Locate the cell with the specified text and output its (X, Y) center coordinate. 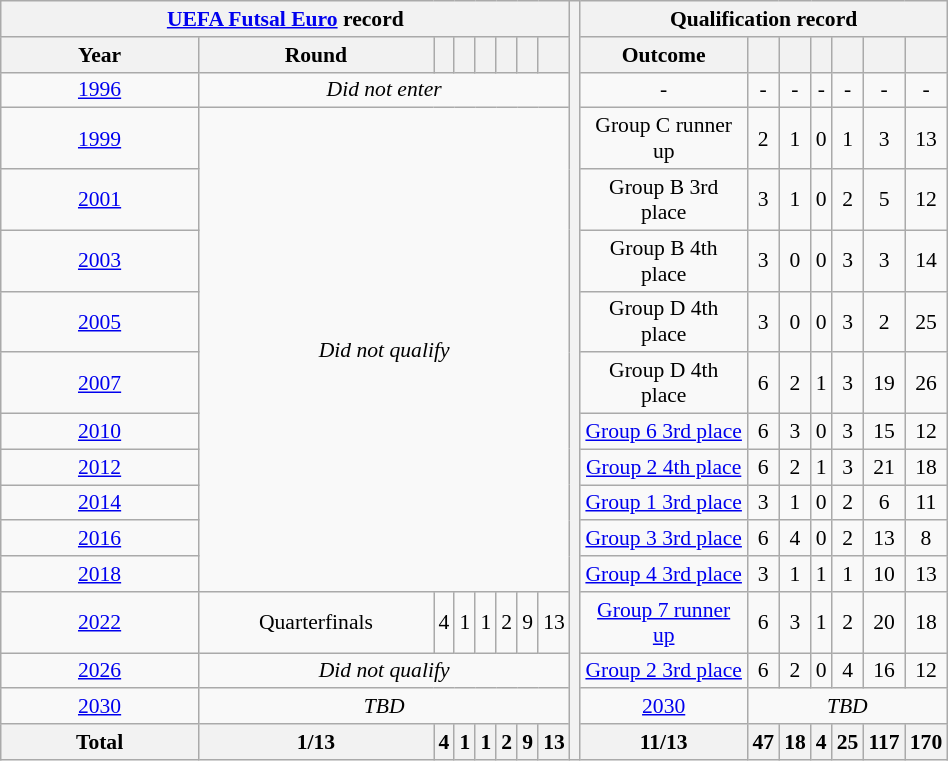
1996 (100, 90)
16 (884, 671)
Total (100, 742)
1999 (100, 138)
8 (926, 539)
117 (884, 742)
Group 4 3rd place (664, 574)
Qualification record (764, 19)
20 (884, 622)
47 (763, 742)
Outcome (664, 55)
2005 (100, 322)
11/13 (664, 742)
2010 (100, 432)
2003 (100, 260)
2001 (100, 200)
14 (926, 260)
11 (926, 503)
Group 6 3rd place (664, 432)
Group 1 3rd place (664, 503)
Round (316, 55)
Group 7 runner up (664, 622)
Quarterfinals (316, 622)
2018 (100, 574)
21 (884, 467)
2012 (100, 467)
170 (926, 742)
1/13 (316, 742)
Did not enter (384, 90)
2007 (100, 384)
26 (926, 384)
2026 (100, 671)
2014 (100, 503)
10 (884, 574)
Group 2 4th place (664, 467)
Group 3 3rd place (664, 539)
15 (884, 432)
Group C runner up (664, 138)
Group B 4th place (664, 260)
Group 2 3rd place (664, 671)
2022 (100, 622)
2016 (100, 539)
Group B 3rd place (664, 200)
UEFA Futsal Euro record (286, 19)
5 (884, 200)
19 (884, 384)
Year (100, 55)
